Detect which cell encompasses the target text, then output its [X, Y] center coordinate. 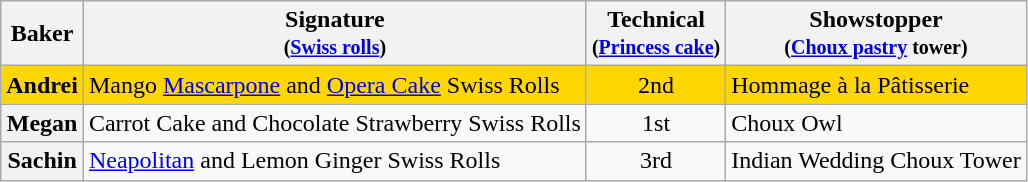
1st [656, 123]
Mango Mascarpone and Opera Cake Swiss Rolls [334, 85]
Baker [42, 34]
Andrei [42, 85]
Megan [42, 123]
Indian Wedding Choux Tower [876, 161]
2nd [656, 85]
Sachin [42, 161]
Carrot Cake and Chocolate Strawberry Swiss Rolls [334, 123]
Hommage à la Pâtisserie [876, 85]
Technical(Princess cake) [656, 34]
Showstopper(Choux pastry tower) [876, 34]
Neapolitan and Lemon Ginger Swiss Rolls [334, 161]
Choux Owl [876, 123]
Signature(Swiss rolls) [334, 34]
3rd [656, 161]
